Search for the cell housing the specified text and yield its [X, Y] center coordinate. 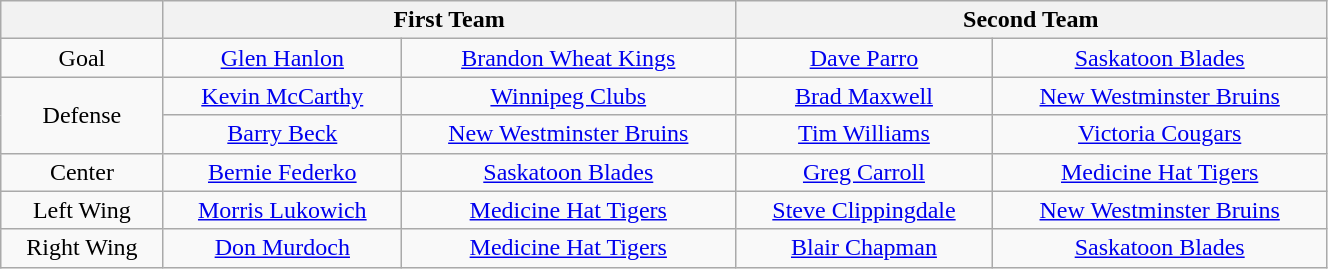
Right Wing [82, 248]
Defense [82, 115]
Bernie Federko [282, 172]
Center [82, 172]
Steve Clippingdale [864, 210]
Left Wing [82, 210]
Glen Hanlon [282, 58]
Greg Carroll [864, 172]
Morris Lukowich [282, 210]
Brad Maxwell [864, 96]
Kevin McCarthy [282, 96]
Barry Beck [282, 134]
Don Murdoch [282, 248]
Brandon Wheat Kings [568, 58]
Tim Williams [864, 134]
Victoria Cougars [1160, 134]
First Team [449, 20]
Dave Parro [864, 58]
Blair Chapman [864, 248]
Goal [82, 58]
Second Team [1030, 20]
Winnipeg Clubs [568, 96]
